Return (X, Y) of the center of cell containing provided text 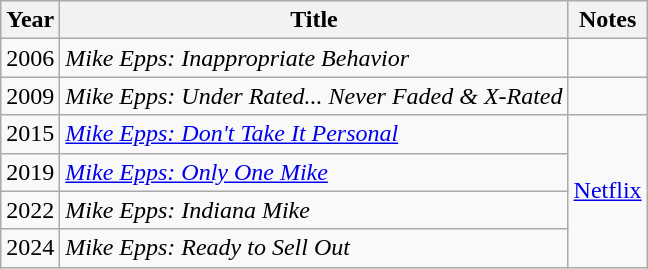
2006 (30, 58)
Notes (608, 20)
2024 (30, 248)
Netflix (608, 191)
2022 (30, 210)
Year (30, 20)
Mike Epps: Indiana Mike (314, 210)
2019 (30, 172)
2009 (30, 96)
Mike Epps: Don't Take It Personal (314, 134)
Title (314, 20)
Mike Epps: Under Rated... Never Faded & X-Rated (314, 96)
Mike Epps: Ready to Sell Out (314, 248)
Mike Epps: Only One Mike (314, 172)
2015 (30, 134)
Mike Epps: Inappropriate Behavior (314, 58)
